Pinpoint the cell where the given text exists, returning its (x, y) midpoint coordinate. 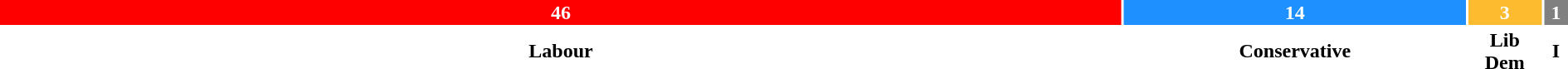
14 (1295, 12)
3 (1505, 12)
1 (1556, 12)
46 (561, 12)
